Capture the cell that displays the provided text and extract its [X, Y] central coordinate. 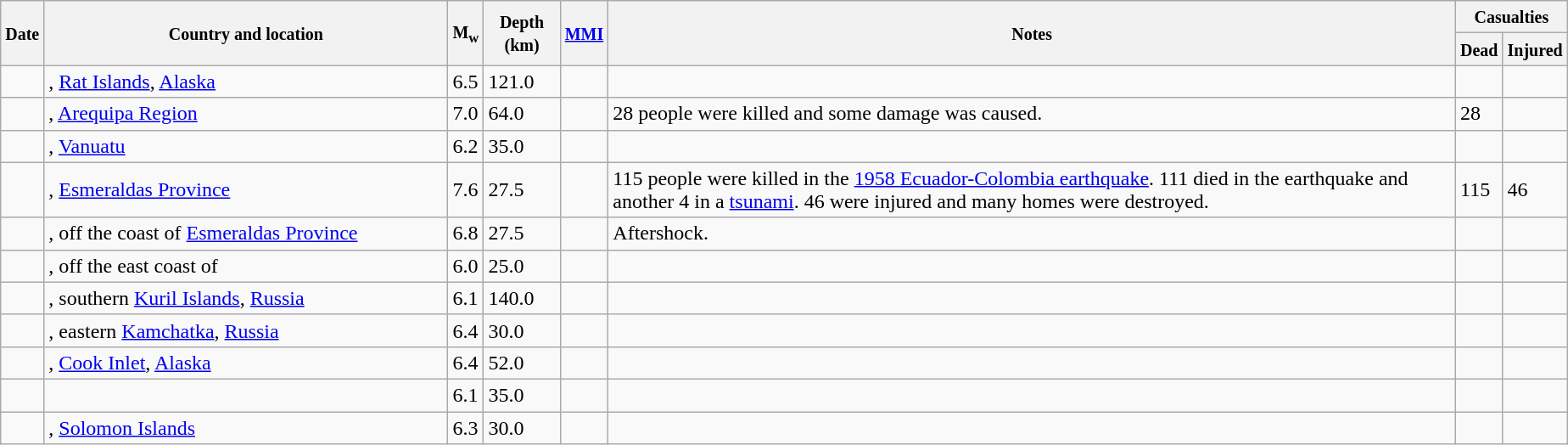
Injured [1535, 49]
46 [1535, 190]
140.0 [522, 298]
Mw [466, 33]
Aftershock. [1032, 234]
, Vanuatu [246, 146]
6.3 [466, 427]
Depth (km) [522, 33]
6.2 [466, 146]
Notes [1032, 33]
64.0 [522, 114]
28 [1479, 114]
6.8 [466, 234]
, Solomon Islands [246, 427]
, Arequipa Region [246, 114]
Dead [1479, 49]
, Esmeraldas Province [246, 190]
Country and location [246, 33]
6.5 [466, 82]
28 people were killed and some damage was caused. [1032, 114]
, Cook Inlet, Alaska [246, 363]
121.0 [522, 82]
, off the coast of Esmeraldas Province [246, 234]
115 [1479, 190]
, Rat Islands, Alaska [246, 82]
, southern Kuril Islands, Russia [246, 298]
7.0 [466, 114]
25.0 [522, 266]
MMI [584, 33]
, eastern Kamchatka, Russia [246, 330]
Casualties [1511, 17]
52.0 [522, 363]
Date [22, 33]
6.0 [466, 266]
7.6 [466, 190]
, off the east coast of [246, 266]
